Extract the [X, Y] coordinate from the center of the cell holding the provided text.  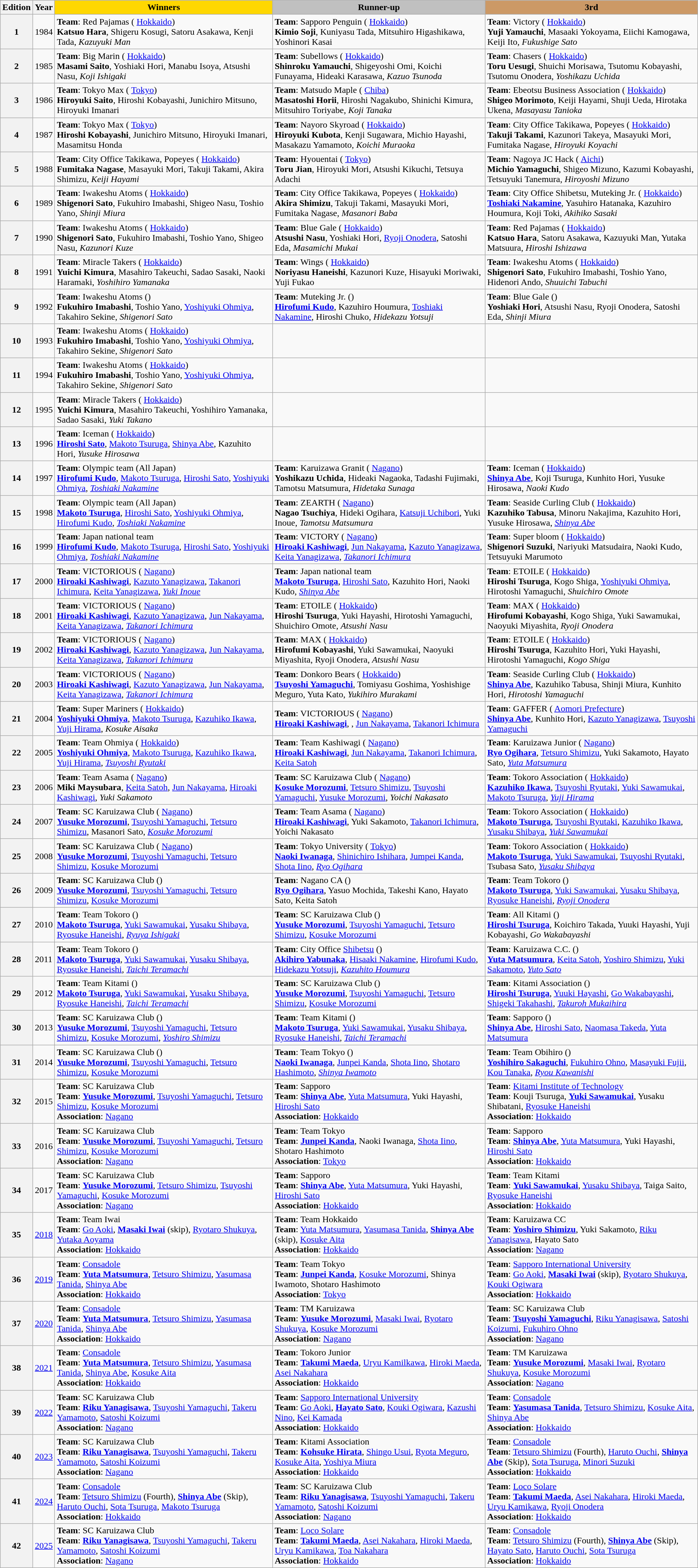
7 [16, 238]
2011 [44, 959]
1993 [44, 341]
Year [44, 7]
Team: ConsadoleTeam: Tetsuro Shimizu (Fourth), Haruto Ouchi, Shinya Abe (Skip), Sota Tsuruga, Minori SuzukiAssociation: Hokkaido [591, 1456]
Team: TM KaruizawaTeam: Yusuke Morozumi, Masaki Iwai, Ryotaro Shukuya, Kosuke Morozumi Association: Nagano [379, 1324]
14 [16, 478]
13 [16, 444]
2009 [44, 890]
3 [16, 100]
Team: MAX ( Hokkaido)Hirofumi Kobayashi, Yuki Sawamukai, Naoyuki Miyashita, Ryoji Onodera, Atsushi Nasu [379, 650]
18 [16, 616]
32 [16, 1101]
1988 [44, 169]
24 [16, 821]
22 [16, 753]
Team: Karuizawa CCTeam: Yoshiro Shimizu, Yuki Sakamoto, Riku Yanagisawa, Hayato SatoAssociation: Nagano [591, 1235]
Team: Blue Gale ( Hokkaido)Atsushi Nasu, Yoshiaki Hori, Ryoji Onodera, Satoshi Eda, Masamichi Mukai [379, 238]
Team: Japan national teamHirofumi Kudo, Makoto Tsuruga, Hiroshi Sato, Yoshiyuki Ohmiya, Toshiaki Nakamine [164, 547]
2005 [44, 753]
19 [16, 650]
Team: Team KitamiTeam: Yuki Sawamukai, Yusaku Shibaya, Taiga Saito, Ryosuke HaneishiAssociation: Hokkaido [591, 1190]
Team: City Office Takikawa, Popeyes ( Hokkaido)Akira Shimizu, Takuji Takami, Masayuki Mori, Fumitaka Nagase, Masanori Baba [379, 203]
34 [16, 1190]
Team: Team TokyoTeam: Junpei Kanda, Kosuke Morozumi, Shinya Iwamoto, Shotaro HashimotoAssociation: Tokyo [379, 1279]
Team: ETOILE ( Hokkaido)Hiroshi Tsuruga, Yuki Hayashi, Hirotoshi Yamaguchi, Shuichiro Omote, Atsushi Nasu [379, 616]
8 [16, 272]
Team: Kitami AssociationTeam: Kohsuke Hirata, Shingo Usui, Ryota Meguro, Kosuke Aita, Yoshiya Miura Association: Hokkaido [379, 1456]
1 [16, 32]
Team: Team IwaiTeam: Go Aoki, Masaki Iwai (skip), Ryotaro Shukuya, Yutaka AoyamaAssociation: Hokkaido [164, 1235]
Team: TM KaruizawaTeam: Yusuke Morozumi, Masaki Iwai, Ryotaro Shukuya, Kosuke MorozumiAssociation: Nagano [591, 1368]
2015 [44, 1101]
21 [16, 719]
Team: Iwakeshu Atoms ()Fukuhiro Imabashi, Toshio Yano, Yoshiyuki Ohmiya, Takahiro Sekine, Shigenori Sato [164, 306]
Team: Japan national teamMakoto Tsuruga, Hiroshi Sato, Kazuhito Hori, Naoki Kudo, Shinya Abe [379, 581]
10 [16, 341]
Team: Sapporo ()Shinya Abe, Hiroshi Sato, Naomasa Takeda, Yuta Matsumura [591, 1028]
1984 [44, 32]
1997 [44, 478]
12 [16, 410]
Team: Olympic team (All Japan)Makoto Tsuruga, Hiroshi Sato, Yoshiyuki Ohmiya, Hirofumi Kudo, Toshiaki Nakamine [164, 513]
Team: Team Tokoro ()Makoto Tsuruga, Yuki Sawamukai, Yusaku Shibaya, Ryosuke Haneishi, Taichi Teramachi [164, 959]
Team: Iwakeshu Atoms ( Hokkaido)Shigenori Sato, Fukuhiro Imabashi, Toshio Yano, Shigeo Nasu, Kazunori Kuze [164, 238]
Team: Red Pajamas ( Hokkaido)Katsuo Hara, Satoru Asakawa, Kazuyuki Man, Yutaka Matsuura, Hiroshi Ishizawa [591, 238]
Team: Victory ( Hokkaido)Yuji Yamauchi, Masaaki Yokoyama, Eiichi Kamogawa, Keiji Ito, Fukushige Sato [591, 32]
33 [16, 1146]
15 [16, 513]
29 [16, 993]
2016 [44, 1146]
1996 [44, 444]
Team: Tokoro JuniorTeam: Takumi Maeda, Uryu Kamilkawa, Hiroki Maeda, Asei NakaharaAssociation: Hokkaido [379, 1368]
Edition [16, 7]
2021 [44, 1368]
Team: MAX ( Hokkaido)Hirofumi Kobayashi, Kogo Shiga, Yuki Sawamukai, Naoyuki Miyashita, Ryoji Onodera [591, 616]
2025 [44, 1545]
Team: Team HokkaidoTeam: Yuta Matsumura, Yasumasa Tanida, Shinya Abe (skip), Kosuke AitaAssociation: Hokkaido [379, 1235]
Team: Iceman ( Hokkaido)Shinya Abe, Koji Tsuruga, Kunhito Hori, Yusuke Hirosawa, Naoki Kudo [591, 478]
Team: Hyouentai ( Tokyo)Toru Jian, Hiroyuki Mori, Atsushi Kikuchi, Tetsuya Adachi [379, 169]
Team: Team Tokoro ()Makoto Tsuruga, Yuki Sawamukai, Yusaku Shibaya, Ryosuke Haneishi, Ryuya Ishigaki [164, 924]
2020 [44, 1324]
28 [16, 959]
11 [16, 375]
38 [16, 1368]
1990 [44, 238]
Team: Tokoro Association ( Hokkaido)Makoto Tsuruga, Yuki Sawamukai, Tsuyoshi Ryutaki, Tsubasa Sato, Yusaku Shibaya [591, 856]
Team: Kitami Association ()Hiroshi Tsuruga, Yuuki Hayashi, Go Wakabayashi, Shigeki Takahashi, Takuroh Mukaihira [591, 993]
42 [16, 1545]
Team: Nayoro Skyroad ( Hokkaido)Hiroyuki Kubota, Kenji Sugawara, Michio Hayashi, Masakazu Yamamoto, Koichi Muraoka [379, 135]
41 [16, 1501]
25 [16, 856]
Team: City Office Takikawa, Popeyes ( Hokkaido) Takuji Takami, Kazunori Takeya, Masayuki Mori, Fumitaka Nagase, Hiroyuki Koyachi [591, 135]
2007 [44, 821]
Team: Team Tokoro ()Makoto Tsuruga, Yuki Sawamukai, Yusaku Shibaya, Ryosuke Haneishi, Ryoji Onodera [591, 890]
Team: Super bloom ( Hokkaido)Shigenori Suzuki, Nariyuki Matsudaira, Naoki Kudo, Tetsuyuki Marumoto [591, 547]
2006 [44, 787]
Team: Sapporo Penguin ( Hokkaido)Kimio Soji, Kuniyasu Tada, Mitsuhiro Higashikawa, Yoshinori Kasai [379, 32]
1999 [44, 547]
Team: Tokoro Association ( Hokkaido)Kazuhiko Ikawa, Tsuyoshi Ryutaki, Yuki Sawamukai, Makoto Tsuruga, Yuji Hirama [591, 787]
35 [16, 1235]
Team: Big Marin ( Hokkaido)Masami Saito, Yoshiaki Hori, Manabu Isoya, Atsushi Nasu, Koji Ishigaki [164, 66]
Team: ETOILE ( Hokkaido)Hiroshi Tsuruga, Kazuhito Hori, Yuki Hayashi, Hirotoshi Yamaguchi, Kogo Shiga [591, 650]
Team: Seaside Curling Club ( Hokkaido)Kazuhiko Tabusa, Minoru Nakajima, Kazuhito Hori, Yusuke Hirosawa, Shinya Abe [591, 513]
1994 [44, 375]
Team: Wings ( Hokkaido)Noriyasu Haneishi, Kazunori Kuze, Hisayuki Moriwaki, Yuji Fukao [379, 272]
Team: ETOILE ( Hokkaido)Hiroshi Tsuruga, Kogo Shiga, Yoshiyuki Ohmiya, Hirotoshi Yamaguchi, Shuichiro Omote [591, 581]
Team: VICTORIOUS ( Nagano)Hiroaki Kashiwagi, Kazuto Yanagizawa, Takanori Ichimura, Keita Yanagizawa, Yuki Inoue [164, 581]
6 [16, 203]
Team: SC Karuizawa Club ()Yusuke Morozumi, Tsuyoshi Yamaguchi, Tetsuro Shimizu, Kosuke Morozumi, Yoshiro Shimizu [164, 1028]
Team: Miracle Takers ( Hokkaido)Yuichi Kimura, Masahiro Takeuchi, Yoshihiro Yamanaka, Sadao Sasaki, Yuki Takano [164, 410]
Team: Kitami Institute of TechnologyTeam: Kouji Tsuruga, Yuki Sawamukai, Yusaku Shibatani, Ryosuke HaneishiAssociation: Hokkaido [591, 1101]
Team: Sapporo International UniversityTeam: Go Aoki, Masaki Iwai (skip), Ryotaro Shukuya, Kouki OgiwaraAssociation: Hokkaido [591, 1279]
Team: Nagano CA ()Ryo Ogihara, Yasuo Mochida, Takeshi Kano, Hayato Sato, Keita Satoh [379, 890]
39 [16, 1412]
Team: SC Karuizawa Club ( Nagano)Kosuke Morozumi, Tetsuro Shimizu, Tsuyoshi Yamaguchi, Yusuke Morozumi, Yoichi Nakasato [379, 787]
3rd [591, 7]
Runner-up [379, 7]
1998 [44, 513]
Team: SC Karuizawa ClubTeam: Tsuyoshi Yamaguchi, Riku Yanagisawa, Satoshi Koizumi, Fukuhiro Ohno Association: Nagano [591, 1324]
Team: Matsudo Maple ( Chiba)Masatoshi Horii, Hiroshi Nagakubo, Shinichi Kimura, Mitsuhiro Toriyabe, Koji Tanaka [379, 100]
Team: Team Kashiwagi ( Nagano)Hiroaki Kashiwagi, Jun Nakayama, Takanori Ichimura, Keita Satoh [379, 753]
2017 [44, 1190]
2024 [44, 1501]
Team: Olympic team (All Japan)Hirofumi Kudo, Makoto Tsuruga, Hiroshi Sato, Yoshiyuki Ohmiya, Toshiaki Nakamine [164, 478]
2012 [44, 993]
Team: ConsadoleTeam: Yasumasa Tanida, Tetsuro Shimizu, Kosuke Aita, Shinya AbeAssociation: Hokkaido [591, 1412]
37 [16, 1324]
Team: Miracle Takers ( Hokkaido)Yuichi Kimura, Masahiro Takeuchi, Sadao Sasaki, Naoki Haramaki, Yoshihiro Yamanaka [164, 272]
2013 [44, 1028]
Team: Team Tokyo ()Naoki Iwanaga, Junpei Kanda, Shota Iino, Shotaro Hashimoto, Shinya Iwamoto [379, 1062]
2004 [44, 719]
Team: Tokoro Association ( Hokkaido)Makoto Tsuruga, Tsuyoshi Ryutaki, Kazuhiko Ikawa, Yusaku Shibaya, Yuki Sawamukai [591, 821]
40 [16, 1456]
Team: Team TokyoTeam: Junpei Kanda, Naoki Iwanaga, Shota Iino, Shotaro HashimotoAssociation: Tokyo [379, 1146]
Team: Loco SolareTeam: Takumi Maeda, Asei Nakahara, Hiroki Maeda, Uryu Kamikawa, Toa NakaharaAssociation: Hokkaido [379, 1545]
23 [16, 787]
Team: ConsadoleTeam: Tetsuro Shimizu (Fourth), Shinya Abe (Skip), Hayato Sato, Haruto Ouchi, Sota TsurugaAssociation: Hokkaido [591, 1545]
2019 [44, 1279]
Team: Tokyo University ( Tokyo)Naoki Iwanaga, Shinichiro Ishihara, Jumpei Kanda, Shota Iino, Ryo Ogihara [379, 856]
Team: Nagoya JC Hack ( Aichi)Michio Yamaguchi, Shigeo Mizuno, Kazumi Kobayashi, Tetsuyuki Tanemura, Hiroyoshi Mizuno [591, 169]
16 [16, 547]
Team: Blue Gale ()Yoshiaki Hori, Atsushi Nasu, Ryoji Onodera, Satoshi Eda, Shinji Miura [591, 306]
Team: Karuizawa Junior ( Nagano)Ryo Ogihara, Tetsuro Shimizu, Yuki Sakamoto, Hayato Sato, Yuta Matsumura [591, 753]
Team: SC Karuizawa ClubTeam: Yusuke Morozumi, Tetsuro Shimizu, Tsuyoshi Yamaguchi, Kosuke MorozumiAssociation: Nagano [164, 1190]
2003 [44, 684]
2018 [44, 1235]
Team: Red Pajamas ( Hokkaido)Katsuo Hara, Shigeru Kosugi, Satoru Asakawa, Kenji Tada, Kazuyuki Man [164, 32]
Team: VICTORY ( Nagano)Hiroaki Kashiwagi, Jun Nakayama, Kazuto Yanagizawa, Keita Yanagizawa, Takanori Ichimura [379, 547]
17 [16, 581]
1992 [44, 306]
Team: SC Karuizawa Club ( Nagano)Yusuke Morozumi, Tsuyoshi Yamaguchi, Tetsuro Shimizu, Kosuke Morozumi [164, 856]
Team: ConsadoleTeam: Yuta Matsumura, Tetsuro Shimizu, Yasumasa Tanida, Shinya Abe, Kosuke AitaAssociation: Hokkaido [164, 1368]
Team: Iceman ( Hokkaido)Hiroshi Sato, Makoto Tsuruga, Shinya Abe, Kazuhito Hori, Yusuke Hirosawa [164, 444]
Team: Karuizawa Granit ( Nagano)Yoshikazu Uchida, Hideaki Nagaoka, Tadashi Fujimaki, Tamotsu Matsumura, Hidetaka Sunaga [379, 478]
Team: Sapporo International UniversityTeam: Go Aoki, Hayato Sato, Kouki Ogiwara, Kazushi Nino, Kei KamadaAssociation: Hokkaido [379, 1412]
1995 [44, 410]
30 [16, 1028]
Team: Team Asama ( Nagano)Hiroaki Kashiwagi, Yuki Sakamoto, Takanori Ichimura, Yoichi Nakasato [379, 821]
Team: Ebeotsu Business Association ( Hokkaido)Shigeo Morimoto, Keiji Hayami, Shuji Ueda, Hirotaka Ukena, Masayasu Tanioka [591, 100]
Team: GAFFER ( Aomori Prefecture)Shinya Abe, Kunhito Hori, Kazuto Yanagizawa, Tsuyoshi Yamaguchi [591, 719]
26 [16, 890]
Team: Seaside Curling Club ( Hokkaido)Shinya Abe, Kazuhiko Tabusa, Shinji Miura, Kunhito Hori, Hirotoshi Yamaguchi [591, 684]
1991 [44, 272]
Team: Tokyo Max ( Tokyo)Hiroshi Kobayashi, Junichiro Mitsuno, Hiroyuki Imanari, Masamitsu Honda [164, 135]
4 [16, 135]
Team: Tokyo Max ( Tokyo)Hiroyuki Saito, Hiroshi Kobayashi, Junichiro Mitsuno, Hiroyuki Imanari [164, 100]
Team: SC Karuizawa Club ( Nagano)Yusuke Morozumi, Tsuyoshi Yamaguchi, Tetsuro Shimizu, Masanori Sato, Kosuke Morozumi [164, 821]
31 [16, 1062]
2 [16, 66]
2002 [44, 650]
Team: City Office Shibetsu, Muteking Jr. ( Hokkaido)Toshiaki Nakamine, Yasuhiro Hatanaka, Kazuhiro Houmura, Koji Toki, Akihiko Sasaki [591, 203]
Team: Super Mariners ( Hokkaido)Yoshiyuki Ohmiya, Makoto Tsuruga, Kazuhiko Ikawa, Yuji Hirama, Kosuke Aisaka [164, 719]
1985 [44, 66]
2014 [44, 1062]
Team: All Kitami ()Hiroshi Tsuruga, Koichiro Takada, Yuuki Hayashi, Yuji Kobayashi, Go Wakabayashi [591, 924]
5 [16, 169]
Team: Subellows ( Hokkaido)Shinroku Yamauchi, Shigeyoshi Omi, Koichi Funayama, Hideaki Karasawa, Kazuo Tsunoda [379, 66]
9 [16, 306]
Team: Karuizawa C.C. ()Yuta Matsumura, Keita Satoh, Yoshiro Shimizu, Yuki Sakamoto, Yuto Sato [591, 959]
Winners [164, 7]
Team: Team Ohmiya ( Hokkaido)Yoshiyuki Ohmiya, Makoto Tsuruga, Kazuhiko Ikawa, Yuji Hirama, Tsuyoshi Ryutaki [164, 753]
27 [16, 924]
2010 [44, 924]
Team: Iwakeshu Atoms ( Hokkaido)Shigenori Sato, Fukuhiro Imabashi, Toshio Yano, Hidenori Ando, Shuuichi Tabuchi [591, 272]
1986 [44, 100]
Team: Muteking Jr. ()Hirofumi Kudo, Kazuhiro Houmura, Toshiaki Nakamine, Hiroshi Chuko, Hidekazu Yotsuji [379, 306]
2001 [44, 616]
Team: ZEARTH ( Nagano)Nagao Tsuchiya, Hideki Ogihara, Katsuji Uchibori, Yuki Inoue, Tamotsu Matsumura [379, 513]
36 [16, 1279]
Team: Donkoro Bears ( Hokkaido)Tsuyoshi Yamaguchi, Tomiyasu Goshima, Yoshishige Meguro, Yuta Kato, Yukihiro Murakami [379, 684]
Team: ConsadoleTeam: Tetsuro Shimizu (Fourth), Shinya Abe (Skip), Haruto Ouchi, Sota Tsuruga, Makoto TsurugaAssociation: Hokkaido [164, 1501]
Team: Team Asama ( Nagano)Miki Maysubara, Keita Satoh, Jun Nakayama, Hiroaki Kashiwagi, Yuki Sakamoto [164, 787]
2000 [44, 581]
Team: Team Obihiro ()Yoshihiro Sakaguchi, Fukuhiro Ohno, Masayuki Fujii, Kou Tanaka, Ryou Kawanishi [591, 1062]
2008 [44, 856]
Team: VICTORIOUS ( Nagano)Hiroaki Kashiwagi, , Jun Nakayama, Takanori Ichimura [379, 719]
1989 [44, 203]
Team: Iwakeshu Atoms ( Hokkaido)Shigenori Sato, Fukuhiro Imabashi, Shigeo Nasu, Toshio Yano, Shinji Miura [164, 203]
2023 [44, 1456]
20 [16, 684]
1987 [44, 135]
Team: City Office Takikawa, Popeyes ( Hokkaido)Fumitaka Nagase, Masayuki Mori, Takuji Takami, Akira Shimizu, Keiji Hayami [164, 169]
2022 [44, 1412]
Team: Chasers ( Hokkaido)Toru Uesugi, Shuichi Morisawa, Tsutomu Kobayashi, Tsutomu Onodera, Yoshikazu Uchida [591, 66]
Team: City Office Shibetsu ()Akihiro Yabunaka, Hisaaki Nakamine, Hirofumi Kudo, Hidekazu Yotsuji, Kazuhito Houmura [379, 959]
Team: Loco SolareTeam: Takumi Maeda, Asei Nakahara, Hiroki Maeda, Uryu Kamikawa, Ryoji OnoderaAssociation: Hokkaido [591, 1501]
